Search for the cell housing the specified text and yield its [X, Y] center coordinate. 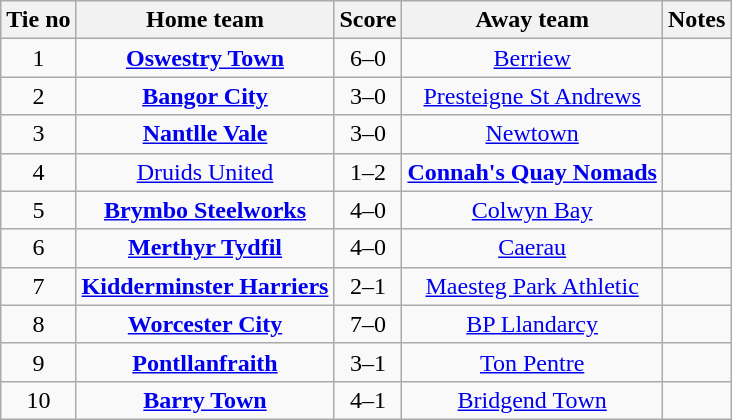
Berriew [532, 58]
Druids United [205, 172]
4–1 [368, 400]
Barry Town [205, 400]
5 [38, 210]
Kidderminster Harriers [205, 286]
Nantlle Vale [205, 134]
7–0 [368, 324]
1–2 [368, 172]
Brymbo Steelworks [205, 210]
8 [38, 324]
Score [368, 20]
Bangor City [205, 96]
BP Llandarcy [532, 324]
Merthyr Tydfil [205, 248]
10 [38, 400]
Worcester City [205, 324]
3–1 [368, 362]
Newtown [532, 134]
Maesteg Park Athletic [532, 286]
Bridgend Town [532, 400]
Oswestry Town [205, 58]
2 [38, 96]
Away team [532, 20]
2–1 [368, 286]
7 [38, 286]
Ton Pentre [532, 362]
Presteigne St Andrews [532, 96]
Pontllanfraith [205, 362]
6 [38, 248]
Connah's Quay Nomads [532, 172]
Notes [696, 20]
6–0 [368, 58]
1 [38, 58]
Colwyn Bay [532, 210]
Caerau [532, 248]
9 [38, 362]
Home team [205, 20]
4 [38, 172]
Tie no [38, 20]
3 [38, 134]
